Determine the [X, Y] coordinate at the center of the cell enclosing the given text.  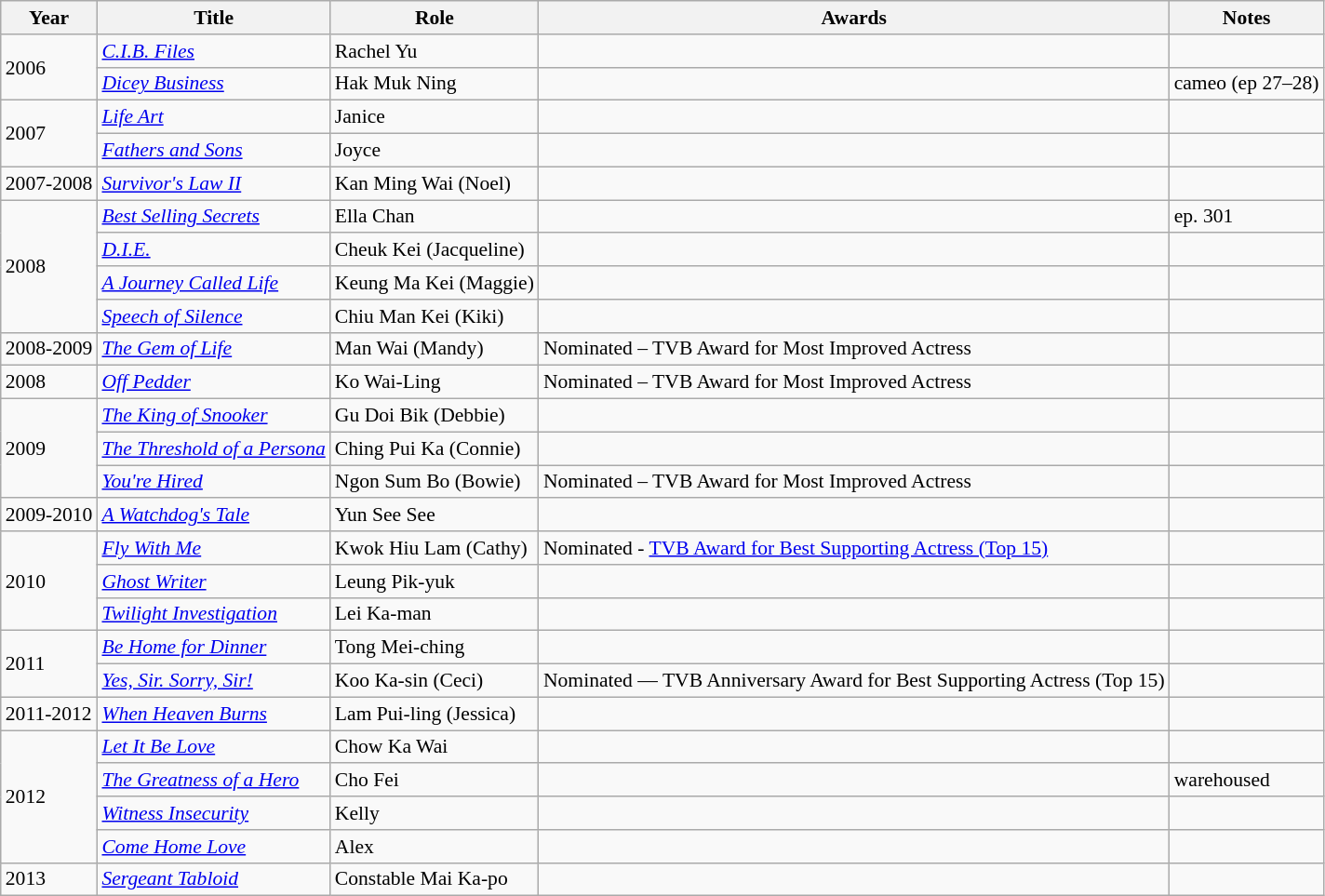
Sergeant Tabloid [213, 879]
Lei Ka-man [435, 614]
Koo Ka-sin (Ceci) [435, 681]
Let It Be Love [213, 747]
Dicey Business [213, 84]
C.I.B. Files [213, 51]
cameo (ep 27–28) [1247, 84]
Leung Pik-yuk [435, 582]
Off Pedder [213, 382]
Tong Mei-ching [435, 648]
Cho Fei [435, 781]
2007 [49, 134]
ep. 301 [1247, 217]
Joyce [435, 151]
Keung Ma Kei (Maggie) [435, 283]
Kelly [435, 813]
Chiu Man Kei (Kiki) [435, 316]
Speech of Silence [213, 316]
Constable Mai Ka-po [435, 879]
Kan Ming Wai (Noel) [435, 183]
Be Home for Dinner [213, 648]
Survivor's Law II [213, 183]
The Threshold of a Persona [213, 448]
2011-2012 [49, 714]
Role [435, 18]
Year [49, 18]
Yes, Sir. Sorry, Sir! [213, 681]
Awards [854, 18]
The Greatness of a Hero [213, 781]
2013 [49, 879]
Fathers and Sons [213, 151]
2006 [49, 67]
2009-2010 [49, 515]
Ching Pui Ka (Connie) [435, 448]
2009 [49, 448]
Hak Muk Ning [435, 84]
Witness Insecurity [213, 813]
Nominated — TVB Anniversary Award for Best Supporting Actress (Top 15) [854, 681]
Come Home Love [213, 847]
Lam Pui-ling (Jessica) [435, 714]
warehoused [1247, 781]
Gu Doi Bik (Debbie) [435, 416]
Ella Chan [435, 217]
Yun See See [435, 515]
Ghost Writer [213, 582]
Ko Wai-Ling [435, 382]
Alex [435, 847]
Title [213, 18]
D.I.E. [213, 250]
Chow Ka Wai [435, 747]
Notes [1247, 18]
2007-2008 [49, 183]
You're Hired [213, 482]
The Gem of Life [213, 349]
Nominated - TVB Award for Best Supporting Actress (Top 15) [854, 548]
A Journey Called Life [213, 283]
Man Wai (Mandy) [435, 349]
Rachel Yu [435, 51]
The King of Snooker [213, 416]
Janice [435, 117]
When Heaven Burns [213, 714]
2012 [49, 796]
2010 [49, 581]
Cheuk Kei (Jacqueline) [435, 250]
Life Art [213, 117]
2011 [49, 664]
Best Selling Secrets [213, 217]
Kwok Hiu Lam (Cathy) [435, 548]
2008-2009 [49, 349]
Twilight Investigation [213, 614]
Fly With Me [213, 548]
A Watchdog's Tale [213, 515]
Ngon Sum Bo (Bowie) [435, 482]
